Identify which cell holds the provided text, then report its (x, y) central coordinate. 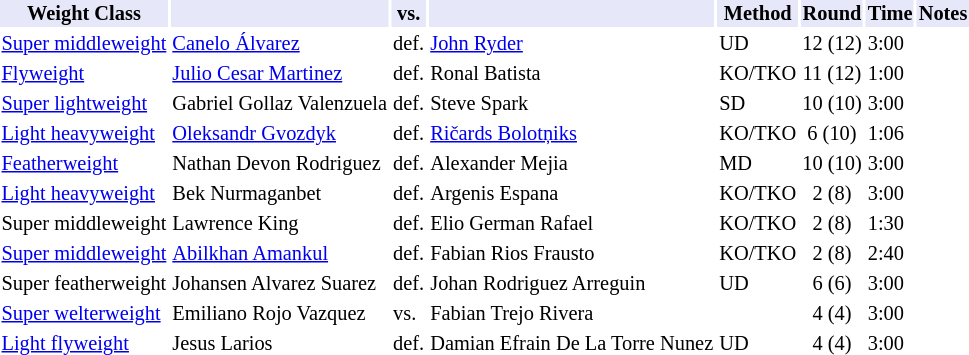
Argenis Espana (572, 194)
Super welterweight (84, 314)
Featherweight (84, 164)
Elio German Rafael (572, 224)
11 (12) (832, 74)
1:30 (890, 224)
6 (10) (832, 134)
6 (6) (832, 284)
Time (890, 14)
2:40 (890, 254)
Oleksandr Gvozdyk (280, 134)
Weight Class (84, 14)
MD (758, 164)
Canelo Álvarez (280, 44)
Ronal Batista (572, 74)
Abilkhan Amankul (280, 254)
Super lightweight (84, 104)
Notes (943, 14)
Johan Rodriguez Arreguin (572, 284)
John Ryder (572, 44)
Super featherweight (84, 284)
Bek Nurmaganbet (280, 194)
4 (4) (832, 314)
1:00 (890, 74)
Johansen Alvarez Suarez (280, 284)
SD (758, 104)
Alexander Mejia (572, 164)
Emiliano Rojo Vazquez (280, 314)
Fabian Trejo Rivera (572, 314)
1:06 (890, 134)
Gabriel Gollaz Valenzuela (280, 104)
Ričards Bolotņiks (572, 134)
Method (758, 14)
Flyweight (84, 74)
Julio Cesar Martinez (280, 74)
Lawrence King (280, 224)
Steve Spark (572, 104)
12 (12) (832, 44)
Nathan Devon Rodriguez (280, 164)
Round (832, 14)
Fabian Rios Frausto (572, 254)
